Detect which cell encompasses the target text, then output its (X, Y) center coordinate. 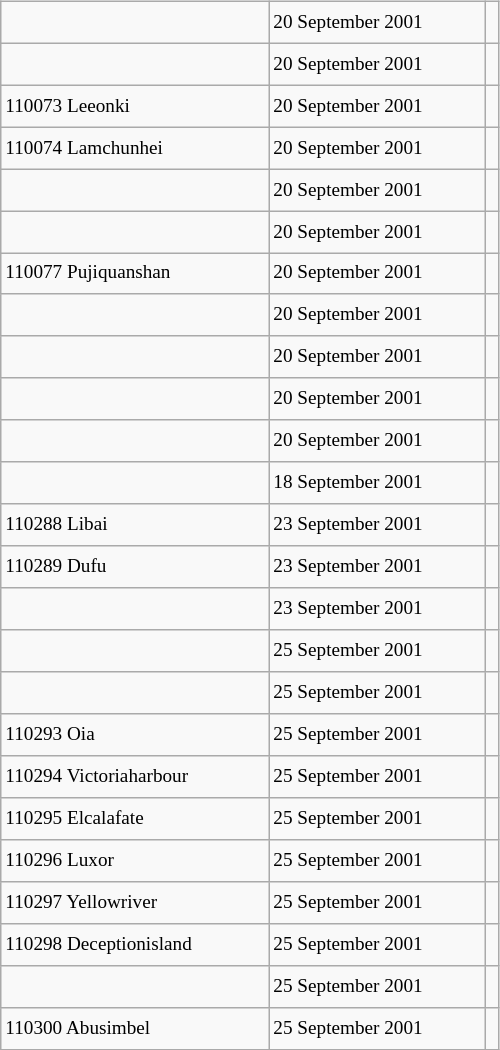
110293 Oia (135, 735)
110294 Victoriaharbour (135, 777)
110298 Deceptionisland (135, 944)
110300 Abusimbel (135, 1028)
110074 Lamchunhei (135, 148)
110077 Pujiquanshan (135, 274)
110297 Yellowriver (135, 902)
110296 Luxor (135, 861)
110073 Leeonki (135, 106)
110288 Libai (135, 525)
110289 Dufu (135, 567)
110295 Elcalafate (135, 819)
18 September 2001 (378, 483)
